Pinpoint the cell where the given text exists, returning its (x, y) midpoint coordinate. 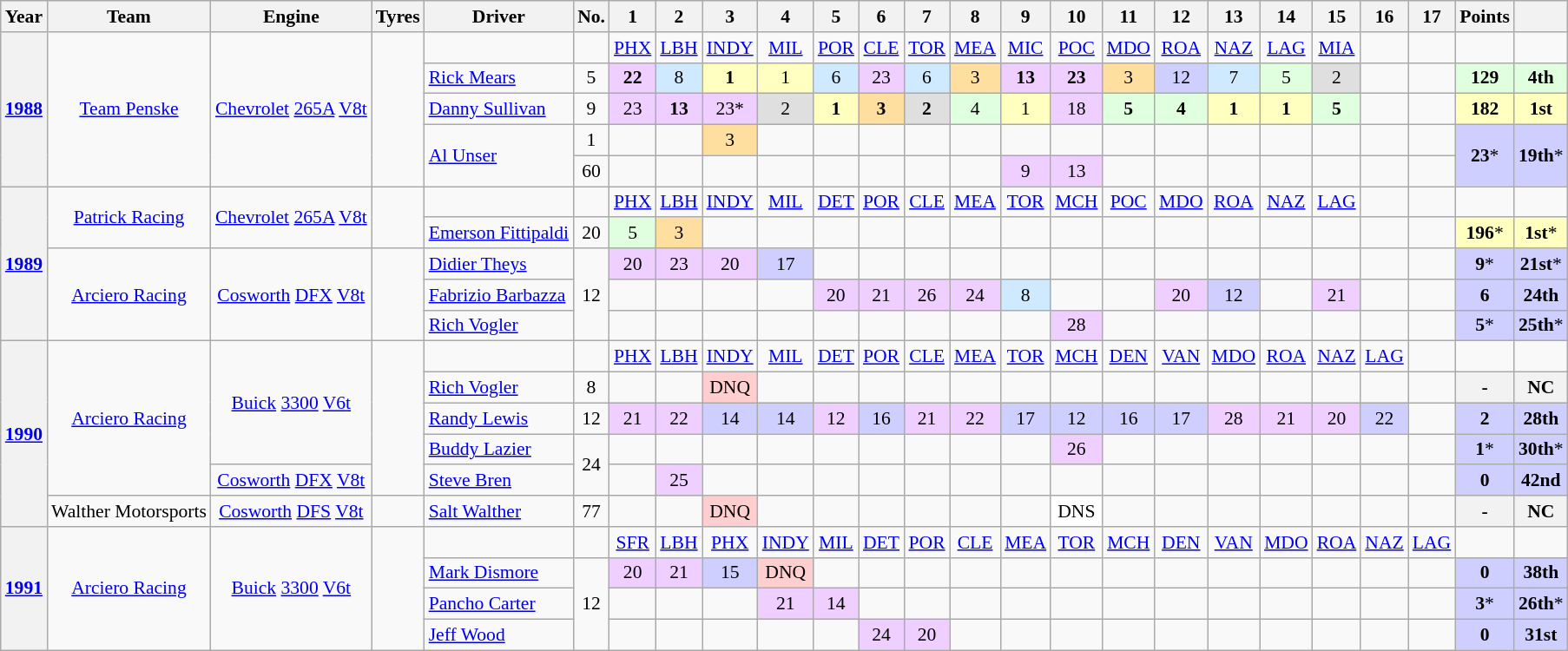
28th (1541, 418)
Team Penske (128, 109)
18 (1077, 109)
4th (1541, 78)
1989 (24, 264)
SFR (632, 542)
DNS (1077, 511)
21st* (1541, 264)
Fabrizio Barbazza (498, 295)
Cosworth DFS V8t (292, 511)
MIA (1337, 48)
No. (591, 16)
Danny Sullivan (498, 109)
3* (1485, 604)
Year (24, 16)
Tyres (398, 16)
Buddy Lazier (498, 450)
31st (1541, 635)
Points (1485, 16)
11 (1129, 16)
1990 (24, 434)
MIC (1025, 48)
Engine (292, 16)
Jeff Wood (498, 635)
42nd (1541, 481)
Driver (498, 16)
25th* (1541, 325)
Randy Lewis (498, 418)
Mark Dismore (498, 573)
Emerson Fittipaldi (498, 233)
25 (679, 481)
1* (1485, 450)
1st* (1541, 233)
Al Unser (498, 156)
129 (1485, 78)
38th (1541, 573)
10 (1077, 16)
9* (1485, 264)
Steve Bren (498, 481)
5* (1485, 325)
77 (591, 511)
196* (1485, 233)
26th* (1541, 604)
60 (591, 171)
24th (1541, 295)
Salt Walther (498, 511)
1988 (24, 109)
Rick Mears (498, 78)
1991 (24, 589)
19th* (1541, 156)
1st (1541, 109)
Pancho Carter (498, 604)
182 (1485, 109)
Team (128, 16)
Patrick Racing (128, 217)
Walther Motorsports (128, 511)
30th* (1541, 450)
Didier Theys (498, 264)
